Find where the given text appears and provide that cell's center as (x, y) coordinate. 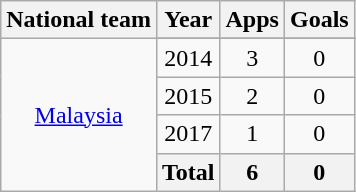
2017 (188, 134)
Year (188, 20)
Goals (319, 20)
2014 (188, 58)
2 (252, 96)
National team (79, 20)
2015 (188, 96)
1 (252, 134)
Malaysia (79, 115)
Apps (252, 20)
3 (252, 58)
6 (252, 172)
Total (188, 172)
